Provide the (X, Y) coordinate of the cell's center where the given text is located.  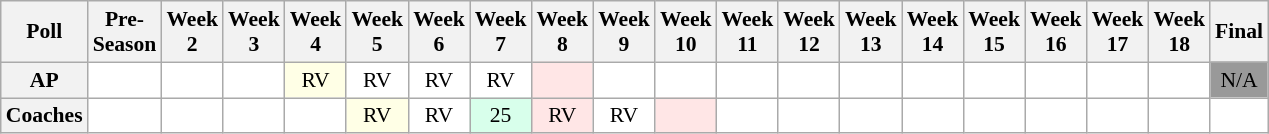
Poll (44, 32)
Week16 (1056, 32)
Week3 (254, 32)
Pre-Season (125, 32)
Week9 (624, 32)
N/A (1239, 80)
Week18 (1179, 32)
Week4 (316, 32)
Week14 (933, 32)
AP (44, 80)
Week10 (686, 32)
Week6 (439, 32)
Week11 (748, 32)
Week15 (994, 32)
Week2 (192, 32)
Week17 (1118, 32)
Final (1239, 32)
Week7 (501, 32)
Week13 (871, 32)
Coaches (44, 116)
Week12 (809, 32)
Week8 (562, 32)
Week5 (377, 32)
25 (501, 116)
